Locate the cell with the specified text and output its [x, y] center coordinate. 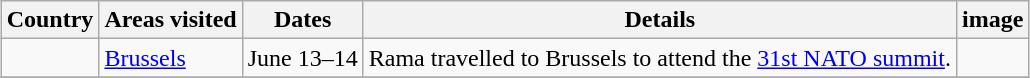
Details [660, 20]
Areas visited [170, 20]
June 13–14 [302, 58]
Brussels [170, 58]
Country [50, 20]
image [992, 20]
Rama travelled to Brussels to attend the 31st NATO summit. [660, 58]
Dates [302, 20]
